Capture the cell that displays the provided text and extract its (X, Y) central coordinate. 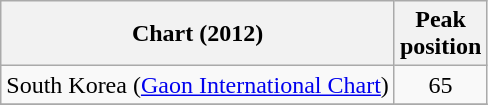
65 (440, 85)
South Korea (Gaon International Chart) (198, 85)
Chart (2012) (198, 34)
Peakposition (440, 34)
